Identify which cell holds the provided text, then report its [x, y] central coordinate. 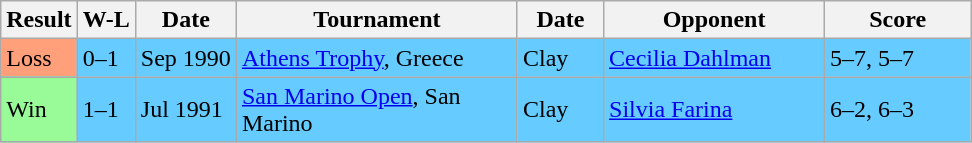
Score [898, 20]
Result [39, 20]
Win [39, 110]
Opponent [714, 20]
Loss [39, 58]
Tournament [376, 20]
San Marino Open, San Marino [376, 110]
5–7, 5–7 [898, 58]
0–1 [106, 58]
Athens Trophy, Greece [376, 58]
1–1 [106, 110]
Jul 1991 [186, 110]
Silvia Farina [714, 110]
6–2, 6–3 [898, 110]
Sep 1990 [186, 58]
W-L [106, 20]
Cecilia Dahlman [714, 58]
